Identify which cell holds the provided text, then report its [x, y] central coordinate. 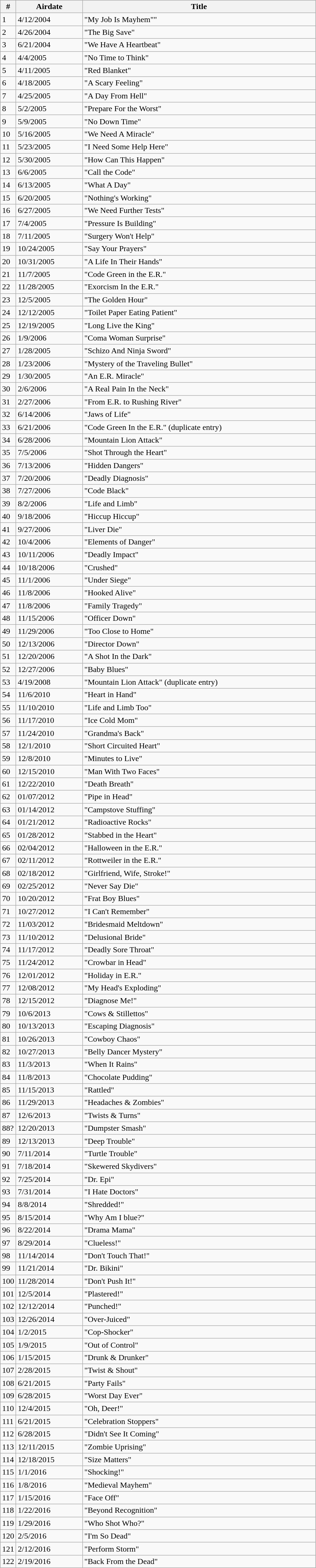
2/28/2015 [50, 1370]
21 [8, 274]
10/18/2006 [50, 568]
"Crowbar in Head" [199, 962]
01/21/2012 [50, 822]
12/26/2014 [50, 1319]
"Zombie Uprising" [199, 1447]
6/20/2005 [50, 198]
35 [8, 453]
11/15/2006 [50, 618]
11/21/2014 [50, 1268]
"Officer Down" [199, 618]
Airdate [50, 7]
32 [8, 415]
68 [8, 873]
1/8/2016 [50, 1485]
"Back From the Dead" [199, 1561]
12/20/2013 [50, 1128]
64 [8, 822]
22 [8, 287]
47 [8, 606]
"Girlfriend, Wife, Stroke!" [199, 873]
8 [8, 108]
"We Need A Miracle" [199, 134]
80 [8, 1026]
1/15/2015 [50, 1357]
"Holiday in E.R." [199, 975]
"Man With Two Faces" [199, 771]
11/17/2012 [50, 950]
"Beyond Recognition" [199, 1510]
39 [8, 504]
99 [8, 1268]
1/22/2016 [50, 1510]
94 [8, 1205]
78 [8, 1001]
"Frat Boy Blues" [199, 899]
104 [8, 1332]
"My Job Is Mayhem"" [199, 19]
"Elements of Danger" [199, 542]
12/18/2015 [50, 1460]
50 [8, 644]
"Headaches & Zombies" [199, 1103]
6/14/2006 [50, 415]
"Don't Push It!" [199, 1281]
"Drunk & Drunker" [199, 1357]
"Never Say Die" [199, 886]
12/22/2010 [50, 784]
2/19/2016 [50, 1561]
5/2/2005 [50, 108]
12/12/2014 [50, 1306]
7/11/2014 [50, 1153]
02/18/2012 [50, 873]
51 [8, 657]
59 [8, 758]
48 [8, 618]
"Radioactive Rocks" [199, 822]
77 [8, 988]
19 [8, 249]
"Liver Die" [199, 529]
12/5/2014 [50, 1294]
"Deadly Sore Throat" [199, 950]
"Exorcism In the E.R." [199, 287]
"Delusional Bride" [199, 937]
02/04/2012 [50, 848]
10/20/2012 [50, 899]
"I Can't Remember" [199, 911]
Title [199, 7]
11/1/2006 [50, 580]
"Death Breath" [199, 784]
115 [8, 1472]
66 [8, 848]
82 [8, 1052]
11/3/2013 [50, 1064]
11/24/2010 [50, 733]
95 [8, 1217]
70 [8, 899]
1/29/2016 [50, 1523]
"No Time to Think" [199, 58]
16 [8, 211]
6/13/2005 [50, 185]
"Halloween in the E.R." [199, 848]
11/28/2005 [50, 287]
41 [8, 529]
90 [8, 1153]
23 [8, 300]
"Hidden Dangers" [199, 465]
"Shot Through the Heart" [199, 453]
46 [8, 593]
01/28/2012 [50, 835]
84 [8, 1077]
17 [8, 223]
"How Can This Happen" [199, 160]
"I'm So Dead" [199, 1536]
4 [8, 58]
"Medieval Mayhem" [199, 1485]
"Drama Mama" [199, 1230]
"Didn't See It Coming" [199, 1434]
"Life and Limb Too" [199, 707]
"Grandma's Back" [199, 733]
38 [8, 491]
10/31/2005 [50, 262]
11/10/2010 [50, 707]
101 [8, 1294]
"Shocking!" [199, 1472]
81 [8, 1039]
4/25/2005 [50, 96]
12/4/2015 [50, 1409]
"Diagnose Me!" [199, 1001]
8/15/2014 [50, 1217]
96 [8, 1230]
71 [8, 911]
"Prepare For the Worst" [199, 108]
"Cows & Stillettos" [199, 1014]
11/6/2010 [50, 695]
10/6/2013 [50, 1014]
12/01/2012 [50, 975]
6 [8, 83]
2/27/2006 [50, 402]
12/15/2012 [50, 1001]
89 [8, 1141]
7/5/2006 [50, 453]
11/8/2013 [50, 1077]
12 [8, 160]
"Hooked Alive" [199, 593]
"Minutes to Live" [199, 758]
"Deadly Diagnosis" [199, 478]
9/18/2006 [50, 516]
"My Head's Exploding" [199, 988]
"Red Blanket" [199, 70]
"Crushed" [199, 568]
121 [8, 1549]
"Too Close to Home" [199, 631]
"Campstove Stuffing" [199, 810]
1/9/2015 [50, 1345]
2/12/2016 [50, 1549]
86 [8, 1103]
"Punched!" [199, 1306]
45 [8, 580]
"A Life In Their Hands" [199, 262]
"Worst Day Ever" [199, 1396]
34 [8, 440]
12/20/2006 [50, 657]
2/6/2006 [50, 389]
"Rottweiler in the E.R." [199, 861]
12/6/2013 [50, 1115]
69 [8, 886]
27 [8, 351]
18 [8, 236]
12/12/2005 [50, 312]
13 [8, 172]
"Who Shot Who?" [199, 1523]
24 [8, 312]
4/19/2008 [50, 682]
"Oh, Deer!" [199, 1409]
"Bridesmaid Meltdown" [199, 924]
25 [8, 325]
"Don't Touch That!" [199, 1256]
14 [8, 185]
4/4/2005 [50, 58]
111 [8, 1421]
118 [8, 1510]
67 [8, 861]
"Over-Juiced" [199, 1319]
"Schizo And Ninja Sword" [199, 351]
12/13/2006 [50, 644]
"An E.R. Miracle" [199, 376]
"Shredded!" [199, 1205]
8/22/2014 [50, 1230]
"Short Circuited Heart" [199, 746]
7 [8, 96]
"Cowboy Chaos" [199, 1039]
"Party Fails" [199, 1383]
"I Hate Doctors" [199, 1192]
10/11/2006 [50, 554]
9/27/2006 [50, 529]
11/03/2012 [50, 924]
"Toilet Paper Eating Patient" [199, 312]
72 [8, 924]
"Call the Code" [199, 172]
7/25/2014 [50, 1179]
93 [8, 1192]
"Family Tragedy" [199, 606]
53 [8, 682]
7/18/2014 [50, 1166]
1/15/2016 [50, 1498]
"Dumpster Smash" [199, 1128]
"A Real Pain In the Neck" [199, 389]
1 [8, 19]
36 [8, 465]
"A Shot In the Dark" [199, 657]
01/07/2012 [50, 797]
"Turtle Trouble" [199, 1153]
"Director Down" [199, 644]
"Say Your Prayers" [199, 249]
31 [8, 402]
3 [8, 45]
116 [8, 1485]
"Hiccup Hiccup" [199, 516]
92 [8, 1179]
11/7/2005 [50, 274]
7/27/2006 [50, 491]
114 [8, 1460]
"Rattled" [199, 1090]
10/4/2006 [50, 542]
112 [8, 1434]
75 [8, 962]
"Chocolate Pudding" [199, 1077]
"Pipe in Head" [199, 797]
49 [8, 631]
12/27/2006 [50, 669]
10/27/2013 [50, 1052]
"We Have A Heartbeat" [199, 45]
7/20/2006 [50, 478]
"What A Day" [199, 185]
12/19/2005 [50, 325]
"No Down Time" [199, 121]
"Code Black" [199, 491]
109 [8, 1396]
"Coma Woman Surprise" [199, 338]
1/23/2006 [50, 363]
4/26/2004 [50, 32]
10/26/2013 [50, 1039]
12/5/2005 [50, 300]
"Baby Blues" [199, 669]
122 [8, 1561]
5/23/2005 [50, 147]
"Twists & Turns" [199, 1115]
107 [8, 1370]
"Clueless!" [199, 1243]
5/16/2005 [50, 134]
"The Golden Hour" [199, 300]
10 [8, 134]
10/13/2013 [50, 1026]
2 [8, 32]
6/21/2004 [50, 45]
"Skewered Skydivers" [199, 1166]
12/15/2010 [50, 771]
20 [8, 262]
108 [8, 1383]
7/31/2014 [50, 1192]
"Mountain Lion Attack" (duplicate entry) [199, 682]
"Cop-Shocker" [199, 1332]
"Surgery Won't Help" [199, 236]
"Twist & Shout" [199, 1370]
87 [8, 1115]
5/30/2005 [50, 160]
01/14/2012 [50, 810]
# [8, 7]
5/9/2005 [50, 121]
12/08/2012 [50, 988]
"Heart in Hand" [199, 695]
33 [8, 427]
"From E.R. to Rushing River" [199, 402]
8/2/2006 [50, 504]
"Face Off" [199, 1498]
61 [8, 784]
79 [8, 1014]
40 [8, 516]
6/28/2006 [50, 440]
57 [8, 733]
11/24/2012 [50, 962]
"Celebration Stoppers" [199, 1421]
63 [8, 810]
91 [8, 1166]
15 [8, 198]
88? [8, 1128]
44 [8, 568]
54 [8, 695]
"Code Green in the E.R." [199, 274]
7/4/2005 [50, 223]
9 [8, 121]
5 [8, 70]
02/11/2012 [50, 861]
76 [8, 975]
"Under Siege" [199, 580]
4/18/2005 [50, 83]
73 [8, 937]
56 [8, 720]
"Nothing's Working" [199, 198]
"Escaping Diagnosis" [199, 1026]
52 [8, 669]
"A Day From Hell" [199, 96]
6/6/2005 [50, 172]
10/27/2012 [50, 911]
110 [8, 1409]
37 [8, 478]
"I Need Some Help Here" [199, 147]
"When It Rains" [199, 1064]
6/27/2005 [50, 211]
8/29/2014 [50, 1243]
12/8/2010 [50, 758]
"Ice Cold Mom" [199, 720]
28 [8, 363]
12/1/2010 [50, 746]
12/11/2015 [50, 1447]
1/2/2015 [50, 1332]
"We Need Further Tests" [199, 211]
1/28/2005 [50, 351]
11/17/2010 [50, 720]
"Belly Dancer Mystery" [199, 1052]
"Mystery of the Traveling Bullet" [199, 363]
"Perform Storm" [199, 1549]
55 [8, 707]
97 [8, 1243]
"Why Am I blue?" [199, 1217]
113 [8, 1447]
"Out of Control" [199, 1345]
4/11/2005 [50, 70]
102 [8, 1306]
6/21/2006 [50, 427]
"Deadly Impact" [199, 554]
117 [8, 1498]
2/5/2016 [50, 1536]
"Deep Trouble" [199, 1141]
98 [8, 1256]
85 [8, 1090]
11/10/2012 [50, 937]
"Life and Limb" [199, 504]
43 [8, 554]
11 [8, 147]
83 [8, 1064]
10/24/2005 [50, 249]
120 [8, 1536]
100 [8, 1281]
62 [8, 797]
4/12/2004 [50, 19]
105 [8, 1345]
"Mountain Lion Attack" [199, 440]
65 [8, 835]
106 [8, 1357]
8/8/2014 [50, 1205]
11/28/2014 [50, 1281]
11/29/2006 [50, 631]
1/9/2006 [50, 338]
"Size Matters" [199, 1460]
"Dr. Epi" [199, 1179]
11/29/2013 [50, 1103]
12/13/2013 [50, 1141]
"The Big Save" [199, 32]
103 [8, 1319]
30 [8, 389]
"Jaws of Life" [199, 415]
42 [8, 542]
11/14/2014 [50, 1256]
1/30/2005 [50, 376]
"Code Green In the E.R." (duplicate entry) [199, 427]
7/11/2005 [50, 236]
26 [8, 338]
74 [8, 950]
"Plastered!" [199, 1294]
29 [8, 376]
119 [8, 1523]
02/25/2012 [50, 886]
58 [8, 746]
60 [8, 771]
"A Scary Feeling" [199, 83]
1/1/2016 [50, 1472]
"Pressure Is Building" [199, 223]
7/13/2006 [50, 465]
"Dr. Bikini" [199, 1268]
"Long Live the King" [199, 325]
11/15/2013 [50, 1090]
"Stabbed in the Heart" [199, 835]
